Pinpoint the cell where the given text exists, returning its [x, y] midpoint coordinate. 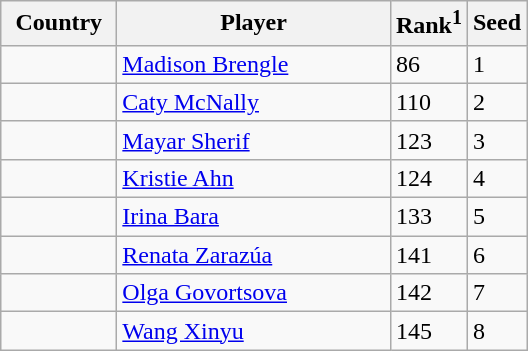
110 [428, 102]
133 [428, 217]
Player [254, 24]
1 [496, 64]
7 [496, 293]
124 [428, 178]
Olga Govortsova [254, 293]
Caty McNally [254, 102]
141 [428, 255]
Kristie Ahn [254, 178]
86 [428, 64]
Rank1 [428, 24]
2 [496, 102]
Renata Zarazúa [254, 255]
Irina Bara [254, 217]
Madison Brengle [254, 64]
8 [496, 331]
123 [428, 140]
Wang Xinyu [254, 331]
142 [428, 293]
Country [59, 24]
4 [496, 178]
3 [496, 140]
6 [496, 255]
145 [428, 331]
5 [496, 217]
Seed [496, 24]
Mayar Sherif [254, 140]
